Scan for the cell matching the given text and deliver its (X, Y) coordinate at center. 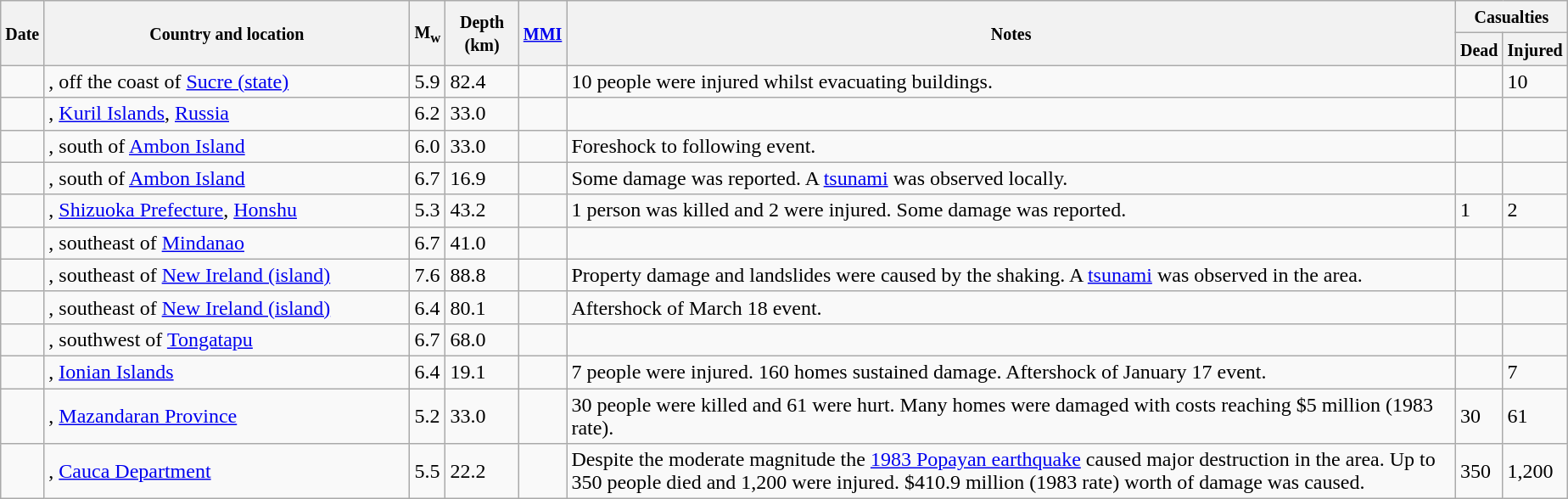
41.0 (482, 243)
10 people were injured whilst evacuating buildings. (1011, 81)
1,200 (1535, 472)
Property damage and landslides were caused by the shaking. A tsunami was observed in the area. (1011, 275)
6.2 (428, 114)
, off the coast of Sucre (state) (227, 81)
Dead (1479, 49)
7 (1535, 372)
, Ionian Islands (227, 372)
22.2 (482, 472)
61 (1535, 416)
43.2 (482, 210)
Aftershock of March 18 event. (1011, 307)
19.1 (482, 372)
Notes (1011, 33)
Injured (1535, 49)
MMI (543, 33)
Date (22, 33)
10 (1535, 81)
, Cauca Department (227, 472)
5.5 (428, 472)
7 people were injured. 160 homes sustained damage. Aftershock of January 17 event. (1011, 372)
80.1 (482, 307)
5.3 (428, 210)
Casualties (1511, 17)
, Kuril Islands, Russia (227, 114)
68.0 (482, 339)
, southeast of Mindanao (227, 243)
82.4 (482, 81)
16.9 (482, 178)
, Shizuoka Prefecture, Honshu (227, 210)
5.9 (428, 81)
, Mazandaran Province (227, 416)
30 people were killed and 61 were hurt. Many homes were damaged with costs reaching $5 million (1983 rate). (1011, 416)
1 (1479, 210)
, southwest of Tongatapu (227, 339)
Foreshock to following event. (1011, 146)
1 person was killed and 2 were injured. Some damage was reported. (1011, 210)
Country and location (227, 33)
6.0 (428, 146)
Some damage was reported. A tsunami was observed locally. (1011, 178)
88.8 (482, 275)
30 (1479, 416)
Mw (428, 33)
Depth (km) (482, 33)
7.6 (428, 275)
350 (1479, 472)
2 (1535, 210)
5.2 (428, 416)
